Capture the cell that displays the provided text and extract its (X, Y) central coordinate. 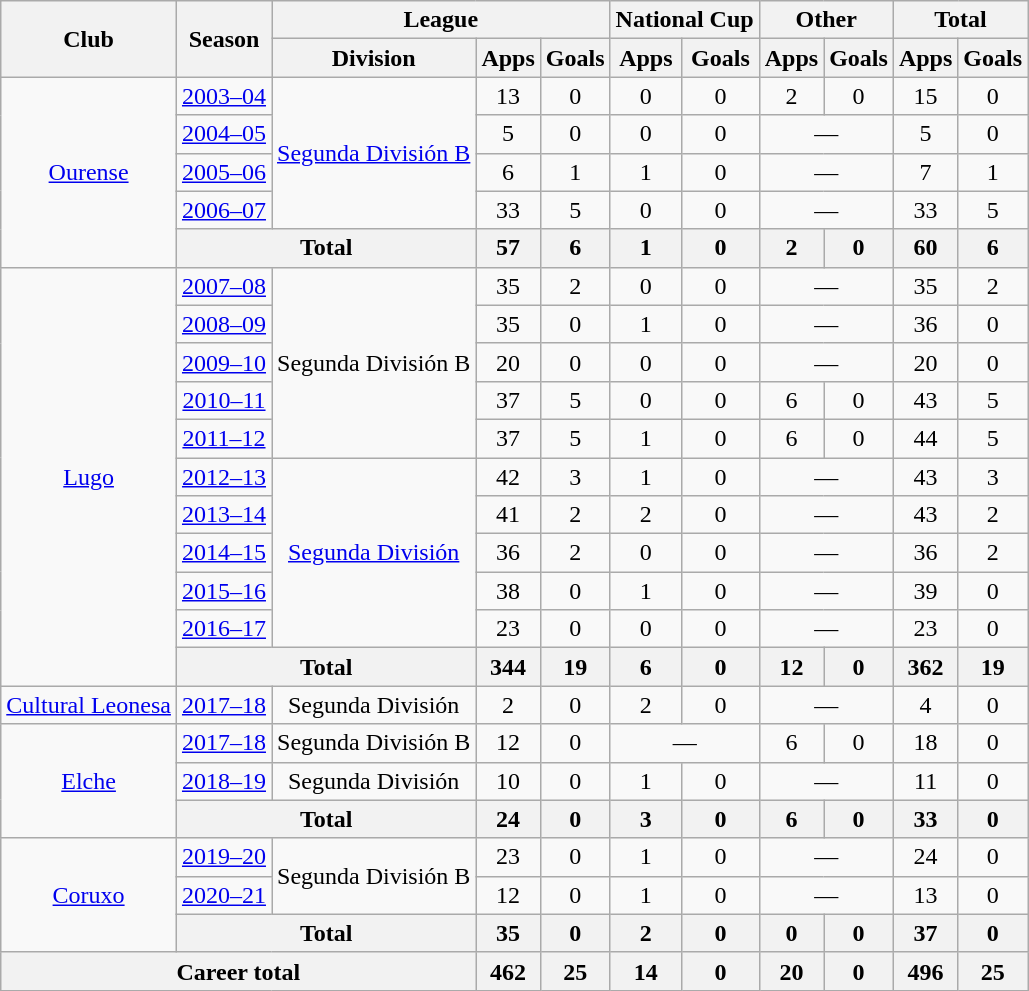
4 (925, 705)
Season (224, 39)
2012–13 (224, 477)
42 (508, 477)
462 (508, 971)
2011–12 (224, 438)
Lugo (89, 476)
41 (508, 515)
National Cup (684, 20)
Elche (89, 781)
44 (925, 438)
39 (925, 591)
2013–14 (224, 515)
2019–20 (224, 857)
League (442, 20)
2005–06 (224, 172)
344 (508, 667)
2010–11 (224, 400)
2006–07 (224, 210)
18 (925, 743)
2007–08 (224, 286)
Career total (238, 971)
Division (374, 58)
2014–15 (224, 553)
362 (925, 667)
38 (508, 591)
2020–21 (224, 895)
Coruxo (89, 895)
2003–04 (224, 96)
60 (925, 248)
Other (826, 20)
57 (508, 248)
2018–19 (224, 781)
496 (925, 971)
11 (925, 781)
2004–05 (224, 134)
14 (646, 971)
7 (925, 172)
2016–17 (224, 629)
15 (925, 96)
2009–10 (224, 362)
Club (89, 39)
Ourense (89, 172)
Cultural Leonesa (89, 705)
2015–16 (224, 591)
2008–09 (224, 324)
10 (508, 781)
